Find where the given text appears and provide that cell's center as [x, y] coordinate. 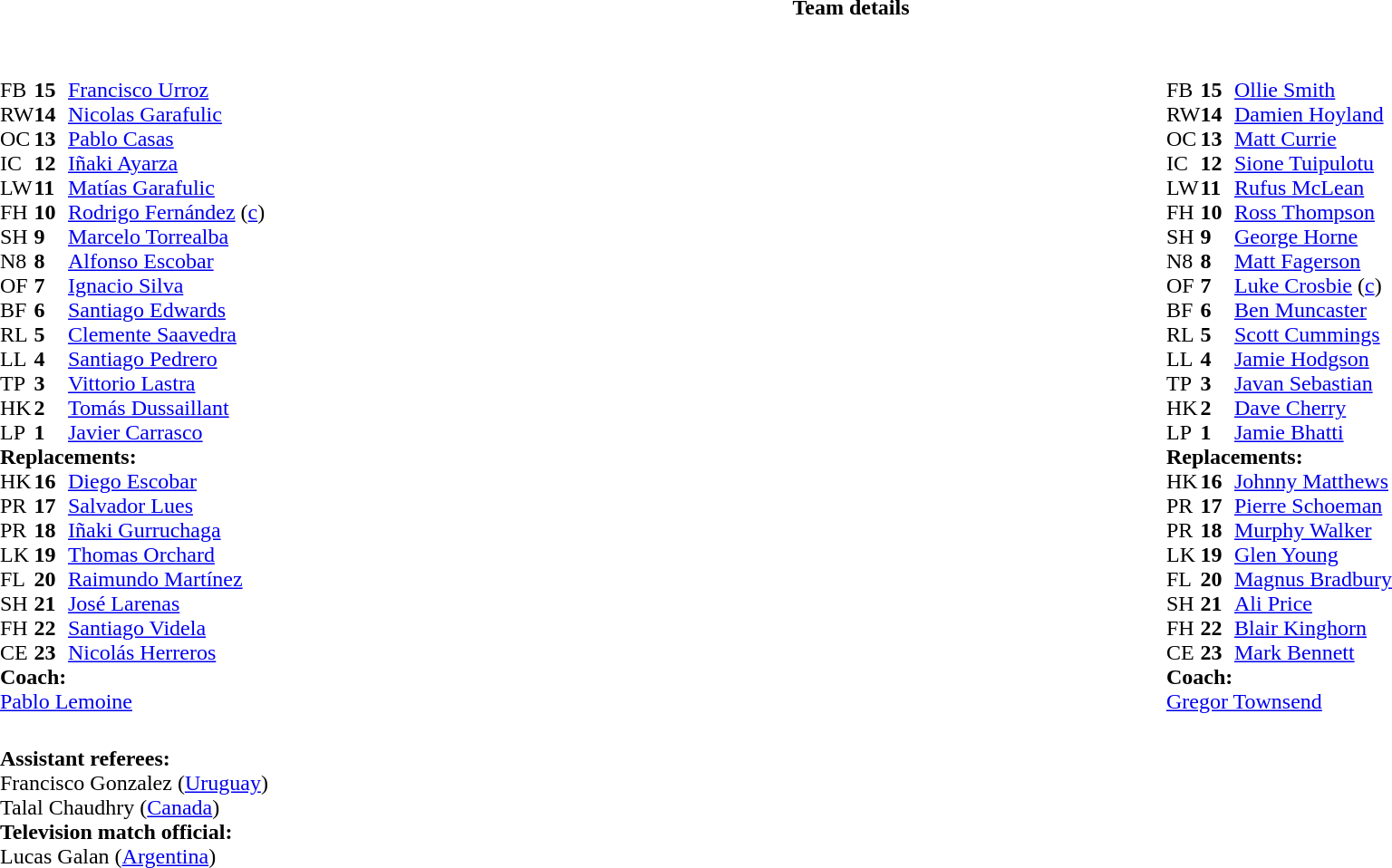
Jamie Bhatti [1313, 433]
Ali Price [1313, 603]
Iñaki Ayarza [167, 163]
Pierre Schoeman [1313, 506]
Matías Garafulic [167, 188]
Johnny Matthews [1313, 482]
Ben Muncaster [1313, 310]
Ignacio Silva [167, 286]
Sione Tuipulotu [1313, 163]
Alfonso Escobar [167, 261]
Pablo Casas [167, 140]
Glen Young [1313, 555]
José Larenas [167, 603]
Pablo Lemoine [132, 701]
Luke Crosbie (c) [1313, 286]
Francisco Urroz [167, 91]
Mark Bennett [1313, 652]
Iñaki Gurruchaga [167, 531]
Ollie Smith [1313, 91]
Marcelo Torrealba [167, 237]
Damien Hoyland [1313, 114]
Matt Currie [1313, 140]
George Horne [1313, 237]
Diego Escobar [167, 482]
Magnus Bradbury [1313, 580]
Rufus McLean [1313, 188]
Gregor Townsend [1280, 701]
Matt Fagerson [1313, 261]
Salvador Lues [167, 506]
Scott Cummings [1313, 335]
Santiago Edwards [167, 310]
Blair Kinghorn [1313, 629]
Santiago Videla [167, 629]
Vittorio Lastra [167, 384]
Javan Sebastian [1313, 384]
Javier Carrasco [167, 433]
Ross Thompson [1313, 212]
Rodrigo Fernández (c) [167, 212]
Dave Cherry [1313, 408]
Raimundo Martínez [167, 580]
Thomas Orchard [167, 555]
Clemente Saavedra [167, 335]
Nicolás Herreros [167, 652]
Nicolas Garafulic [167, 114]
Tomás Dussaillant [167, 408]
Jamie Hodgson [1313, 359]
Murphy Walker [1313, 531]
Santiago Pedrero [167, 359]
